Provide the [x, y] coordinate of the cell's center where the given text is located.  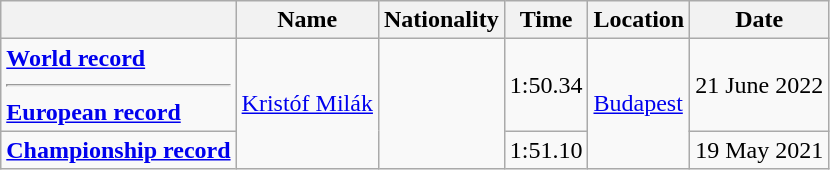
Location [639, 20]
Nationality [441, 20]
Championship record [118, 150]
Date [760, 20]
19 May 2021 [760, 150]
World recordEuropean record [118, 85]
Name [307, 20]
Budapest [639, 104]
1:50.34 [546, 85]
Time [546, 20]
Kristóf Milák [307, 104]
1:51.10 [546, 150]
21 June 2022 [760, 85]
